Provide the [x, y] coordinate of the cell's center where the given text is located.  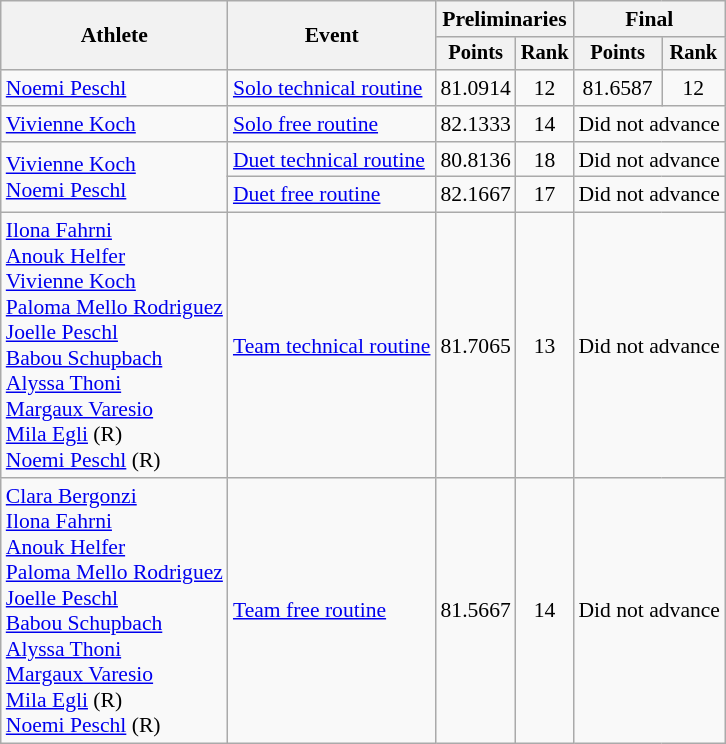
Team technical routine [332, 346]
82.1333 [476, 124]
Team free routine [332, 610]
Solo free routine [332, 124]
13 [545, 346]
81.0914 [476, 88]
Vivienne KochNoemi Peschl [114, 178]
80.8136 [476, 160]
Final [649, 19]
Solo technical routine [332, 88]
Clara BergonziIlona FahrniAnouk HelferPaloma Mello RodriguezJoelle PeschlBabou SchupbachAlyssa ThoniMargaux VaresioMila Egli (R)Noemi Peschl (R) [114, 610]
82.1667 [476, 195]
17 [545, 195]
Preliminaries [505, 19]
81.6587 [617, 88]
Athlete [114, 36]
81.5667 [476, 610]
Ilona FahrniAnouk HelferVivienne KochPaloma Mello RodriguezJoelle PeschlBabou SchupbachAlyssa ThoniMargaux VaresioMila Egli (R)Noemi Peschl (R) [114, 346]
18 [545, 160]
Duet technical routine [332, 160]
Duet free routine [332, 195]
Event [332, 36]
Vivienne Koch [114, 124]
Noemi Peschl [114, 88]
81.7065 [476, 346]
